Locate the cell with the specified text and output its (x, y) center coordinate. 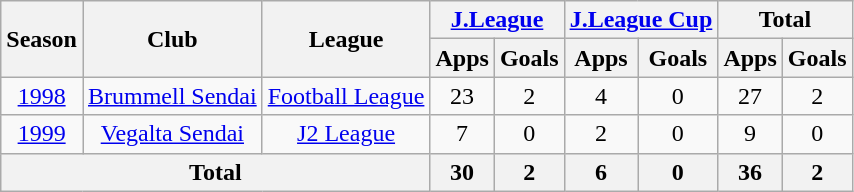
J.League Cup (641, 20)
Club (172, 39)
1999 (42, 134)
1998 (42, 96)
League (346, 39)
4 (601, 96)
Football League (346, 96)
Season (42, 39)
J.League (497, 20)
30 (462, 172)
36 (750, 172)
J2 League (346, 134)
7 (462, 134)
27 (750, 96)
6 (601, 172)
23 (462, 96)
Vegalta Sendai (172, 134)
Brummell Sendai (172, 96)
9 (750, 134)
